Find where the given text appears and provide that cell's center as [X, Y] coordinate. 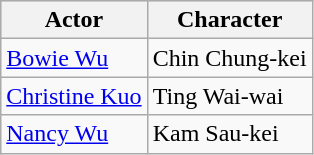
Christine Kuo [74, 96]
Character [230, 20]
Kam Sau-kei [230, 134]
Chin Chung-kei [230, 58]
Actor [74, 20]
Bowie Wu [74, 58]
Ting Wai-wai [230, 96]
Nancy Wu [74, 134]
